Determine the (x, y) coordinate at the center of the cell enclosing the given text.  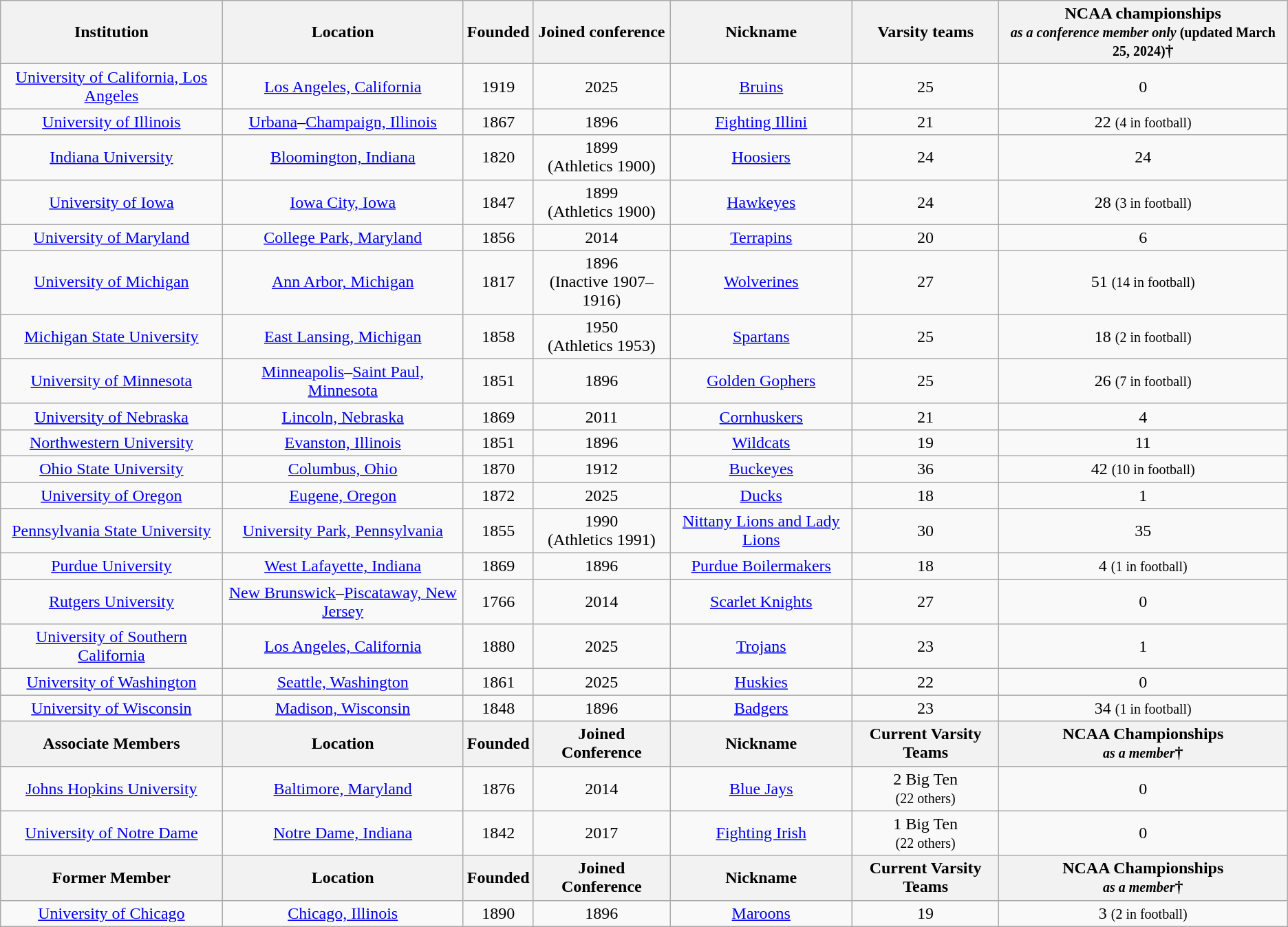
Badgers (761, 708)
Eugene, Oregon (343, 495)
University of Illinois (111, 122)
Ann Arbor, Michigan (343, 282)
6 (1143, 237)
42 (10 in football) (1143, 469)
2011 (601, 416)
Purdue University (111, 566)
Maroons (761, 913)
2 Big Ten(22 others) (925, 789)
Ducks (761, 495)
22 (4 in football) (1143, 122)
Urbana–Champaign, Illinois (343, 122)
1890 (498, 913)
University of Maryland (111, 237)
University of Oregon (111, 495)
1856 (498, 237)
Northwestern University (111, 443)
1847 (498, 202)
1912 (601, 469)
Seattle, Washington (343, 682)
1990(Athletics 1991) (601, 531)
Scarlet Knights (761, 601)
Ohio State University (111, 469)
Columbus, Ohio (343, 469)
1896(Inactive 1907–1916) (601, 282)
Joined conference (601, 32)
Wildcats (761, 443)
22 (925, 682)
3 (2 in football) (1143, 913)
20 (925, 237)
1817 (498, 282)
1950(Athletics 1953) (601, 336)
1842 (498, 833)
1876 (498, 789)
Iowa City, Iowa (343, 202)
Golden Gophers (761, 381)
Wolverines (761, 282)
18 (2 in football) (1143, 336)
Huskies (761, 682)
1855 (498, 531)
1858 (498, 336)
1867 (498, 122)
1 Big Ten(22 others) (925, 833)
College Park, Maryland (343, 237)
Associate Members (111, 743)
Chicago, Illinois (343, 913)
Rutgers University (111, 601)
1848 (498, 708)
New Brunswick–Piscataway, New Jersey (343, 601)
28 (3 in football) (1143, 202)
Cornhuskers (761, 416)
Fighting Irish (761, 833)
Michigan State University (111, 336)
1880 (498, 647)
26 (7 in football) (1143, 381)
Trojans (761, 647)
Pennsylvania State University (111, 531)
Minneapolis–Saint Paul, Minnesota (343, 381)
University of Wisconsin (111, 708)
University of Michigan (111, 282)
University Park, Pennsylvania (343, 531)
Blue Jays (761, 789)
4 (1143, 416)
Terrapins (761, 237)
36 (925, 469)
Madison, Wisconsin (343, 708)
Johns Hopkins University (111, 789)
University of Notre Dame (111, 833)
Indiana University (111, 157)
East Lansing, Michigan (343, 336)
Former Member (111, 878)
NCAA championshipsas a conference member only (updated March 25, 2024)† (1143, 32)
University of Washington (111, 682)
Buckeyes (761, 469)
Hawkeyes (761, 202)
1872 (498, 495)
Institution (111, 32)
30 (925, 531)
Varsity teams (925, 32)
Fighting Illini (761, 122)
West Lafayette, Indiana (343, 566)
Lincoln, Nebraska (343, 416)
34 (1 in football) (1143, 708)
1870 (498, 469)
1820 (498, 157)
2017 (601, 833)
51 (14 in football) (1143, 282)
Baltimore, Maryland (343, 789)
University of Chicago (111, 913)
Purdue Boilermakers (761, 566)
Nittany Lions and Lady Lions (761, 531)
1919 (498, 87)
University of Iowa (111, 202)
35 (1143, 531)
Notre Dame, Indiana (343, 833)
11 (1143, 443)
University of Nebraska (111, 416)
1766 (498, 601)
Bruins (761, 87)
University of Minnesota (111, 381)
Bloomington, Indiana (343, 157)
4 (1 in football) (1143, 566)
Spartans (761, 336)
Hoosiers (761, 157)
University of California, Los Angeles (111, 87)
Evanston, Illinois (343, 443)
1861 (498, 682)
University of Southern California (111, 647)
